Provide the [X, Y] coordinate of the cell's center where the given text is located.  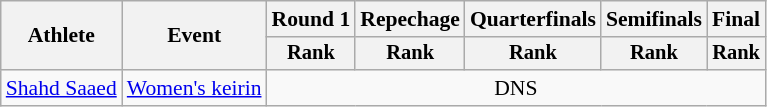
Shahd Saaed [62, 88]
Repechage [410, 19]
Athlete [62, 36]
Women's keirin [194, 88]
Final [736, 19]
Semifinals [654, 19]
Round 1 [312, 19]
DNS [516, 88]
Quarterfinals [533, 19]
Event [194, 36]
